Detect which cell encompasses the target text, then output its (x, y) center coordinate. 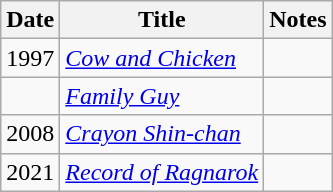
1997 (30, 58)
2021 (30, 172)
Title (162, 20)
Crayon Shin-chan (162, 134)
Notes (298, 20)
2008 (30, 134)
Date (30, 20)
Record of Ragnarok (162, 172)
Cow and Chicken (162, 58)
Family Guy (162, 96)
